Detect which cell encompasses the target text, then output its [X, Y] center coordinate. 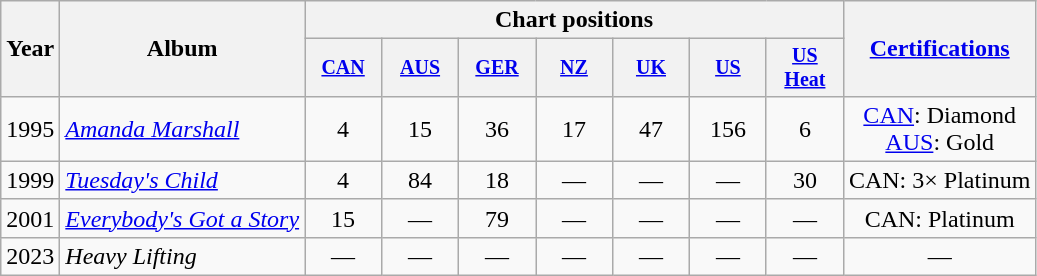
CAN: DiamondAUS: Gold [940, 128]
Album [182, 49]
CAN: Platinum [940, 218]
Year [30, 49]
1995 [30, 128]
GER [498, 68]
CAN: 3× Platinum [940, 180]
79 [498, 218]
156 [728, 128]
USHeat [804, 68]
30 [804, 180]
2001 [30, 218]
Everybody's Got a Story [182, 218]
47 [650, 128]
AUS [420, 68]
17 [574, 128]
2023 [30, 256]
36 [498, 128]
18 [498, 180]
US [728, 68]
6 [804, 128]
NZ [574, 68]
Chart positions [574, 20]
1999 [30, 180]
84 [420, 180]
Amanda Marshall [182, 128]
Heavy Lifting [182, 256]
Tuesday's Child [182, 180]
UK [650, 68]
Certifications [940, 49]
CAN [344, 68]
